Locate the cell with the specified text and output its [x, y] center coordinate. 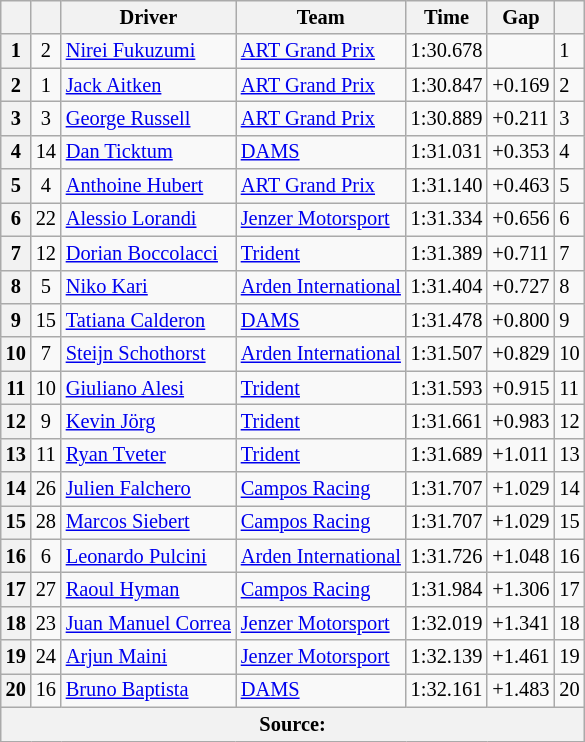
1:31.726 [447, 556]
+0.983 [520, 421]
23 [46, 623]
+1.011 [520, 455]
Source: [293, 724]
Julien Falchero [148, 489]
Ryan Tveter [148, 455]
1:31.389 [447, 253]
1:31.689 [447, 455]
1:31.984 [447, 589]
Alessio Lorandi [148, 219]
1:32.019 [447, 623]
1:30.847 [447, 85]
1:31.404 [447, 287]
Leonardo Pulcini [148, 556]
Tatiana Calderon [148, 320]
1:30.889 [447, 118]
Jack Aitken [148, 85]
Steijn Schothorst [148, 354]
1:31.507 [447, 354]
+0.656 [520, 219]
Marcos Siebert [148, 522]
+1.048 [520, 556]
+0.915 [520, 388]
Team [321, 17]
22 [46, 219]
1:31.334 [447, 219]
27 [46, 589]
+1.483 [520, 690]
1:32.139 [447, 657]
Driver [148, 17]
+0.211 [520, 118]
Juan Manuel Correa [148, 623]
Time [447, 17]
Raoul Hyman [148, 589]
Giuliano Alesi [148, 388]
Anthoine Hubert [148, 186]
+1.461 [520, 657]
Dan Ticktum [148, 152]
1:30.678 [447, 51]
+0.169 [520, 85]
Niko Kari [148, 287]
Gap [520, 17]
+1.341 [520, 623]
Dorian Boccolacci [148, 253]
Nirei Fukuzumi [148, 51]
George Russell [148, 118]
Arjun Maini [148, 657]
+1.306 [520, 589]
+0.829 [520, 354]
1:32.161 [447, 690]
1:31.593 [447, 388]
Kevin Jörg [148, 421]
+0.463 [520, 186]
1:31.140 [447, 186]
28 [46, 522]
Bruno Baptista [148, 690]
24 [46, 657]
+0.353 [520, 152]
1:31.031 [447, 152]
1:31.661 [447, 421]
+0.800 [520, 320]
+0.711 [520, 253]
26 [46, 489]
+0.727 [520, 287]
1:31.478 [447, 320]
